Detect which cell encompasses the target text, then output its (x, y) center coordinate. 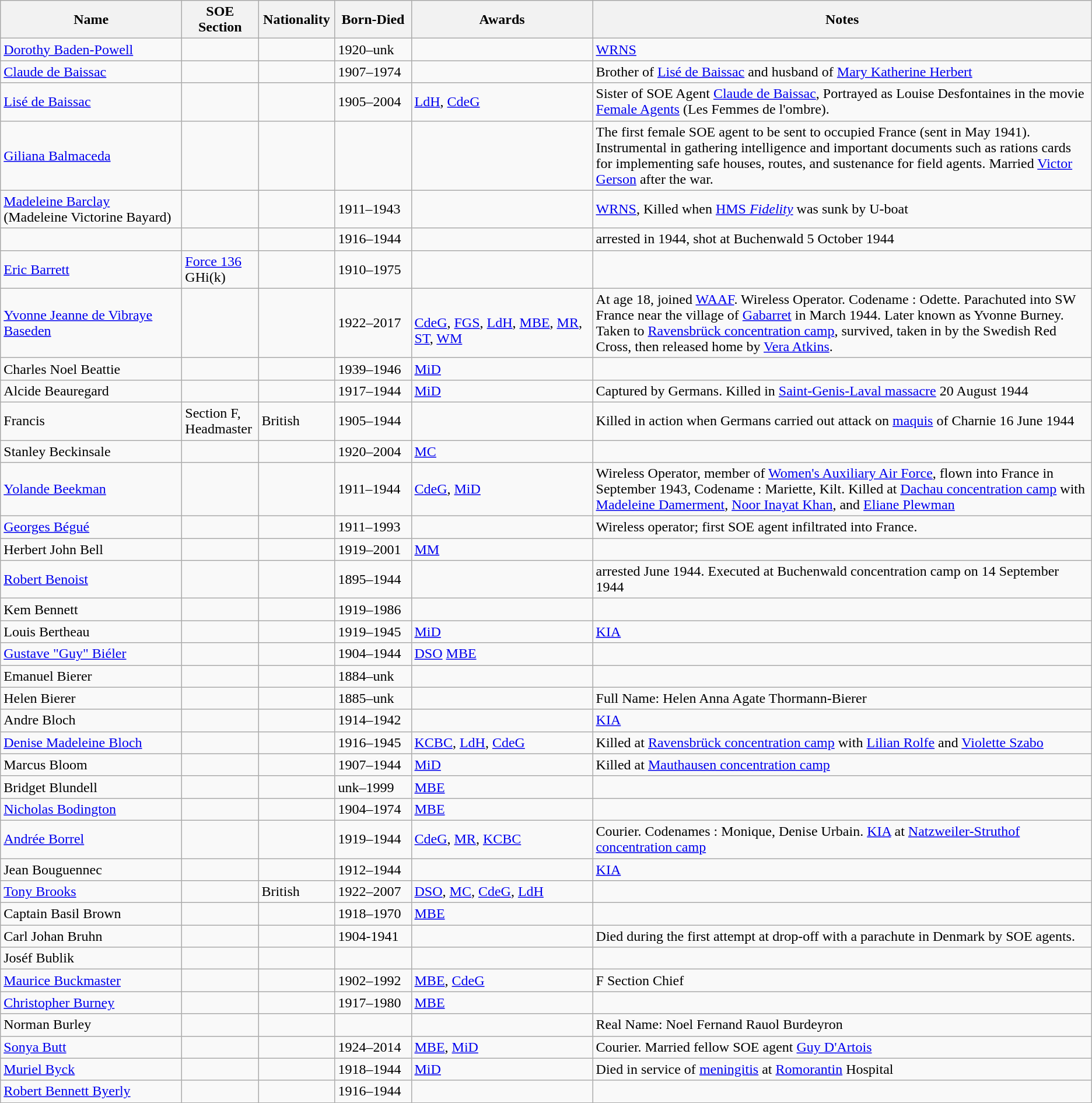
Force 136 GHi(k) (220, 269)
Christopher Burney (91, 1003)
Norman Burley (91, 1025)
1904–1944 (373, 654)
Eric Barrett (91, 269)
Andrée Borrel (91, 839)
DSO, MC, CdeG, LdH (502, 892)
Courier. Codenames : Monique, Denise Urbain. KIA at Natzweiler-Struthof concentration camp (842, 839)
Charles Noel Beattie (91, 369)
Robert Bennett Byerly (91, 1091)
1904–1974 (373, 809)
1907–1974 (373, 72)
1910–1975 (373, 269)
Born-Died (373, 20)
Nationality (296, 20)
MM (502, 549)
Full Name: Helen Anna Agate Thormann-Bierer (842, 698)
Claude de Baissac (91, 72)
Muriel Byck (91, 1069)
Died in service of meningitis at Romorantin Hospital (842, 1069)
1904-1941 (373, 936)
Denise Madeleine Bloch (91, 743)
Yvonne Jeanne de Vibraye Baseden (91, 323)
Emanuel Bierer (91, 676)
Section F, Headmaster (220, 421)
Francis (91, 421)
MC (502, 451)
Courier. Married fellow SOE agent Guy D'Artois (842, 1047)
Gustave "Guy" Biéler (91, 654)
Alcide Beauregard (91, 391)
1918–1970 (373, 914)
1911–1993 (373, 527)
CdeG, FGS, LdH, MBE, MR, ST, WM (502, 323)
Kem Bennett (91, 610)
1905–2004 (373, 101)
1911–1944 (373, 489)
Captain Basil Brown (91, 914)
arrested in 1944, shot at Buchenwald 5 October 1944 (842, 239)
Andre Bloch (91, 720)
1939–1946 (373, 369)
Stanley Beckinsale (91, 451)
1917–1944 (373, 391)
Lisé de Baissac (91, 101)
WRNS (842, 50)
Dorothy Baden-Powell (91, 50)
Carl Johan Bruhn (91, 936)
Name (91, 20)
1907–1944 (373, 765)
Wireless operator; first SOE agent infiltrated into France. (842, 527)
Awards (502, 20)
1919–2001 (373, 549)
arrested June 1944. Executed at Buchenwald concentration camp on 14 September 1944 (842, 580)
Killed at Ravensbrück concentration camp with Lilian Rolfe and Violette Szabo (842, 743)
unk–1999 (373, 787)
1919–1944 (373, 839)
KCBC, LdH, CdeG (502, 743)
Sister of SOE Agent Claude de Baissac, Portrayed as Louise Desfontaines in the movie Female Agents (Les Femmes de l'ombre). (842, 101)
Robert Benoist (91, 580)
1905–1944 (373, 421)
CdeG, MR, KCBC (502, 839)
1924–2014 (373, 1047)
1895–1944 (373, 580)
Maurice Buckmaster (91, 981)
Nicholas Bodington (91, 809)
CdeG, MiD (502, 489)
1922–2017 (373, 323)
1911–1943 (373, 209)
1916–1945 (373, 743)
Yolande Beekman (91, 489)
Killed in action when Germans carried out attack on maquis of Charnie 16 June 1944 (842, 421)
F Section Chief (842, 981)
Died during the first attempt at drop-off with a parachute in Denmark by SOE agents. (842, 936)
Sonya Butt (91, 1047)
1918–1944 (373, 1069)
1917–1980 (373, 1003)
1919–1945 (373, 632)
Brother of Lisé de Baissac and husband of Mary Katherine Herbert (842, 72)
1912–1944 (373, 870)
1902–1992 (373, 981)
SOE Section (220, 20)
1884–unk (373, 676)
1914–1942 (373, 720)
Louis Bertheau (91, 632)
Joséf Bublik (91, 958)
Tony Brooks (91, 892)
MBE, CdeG (502, 981)
MBE, MiD (502, 1047)
Madeleine Barclay (Madeleine Victorine Bayard) (91, 209)
1919–1986 (373, 610)
Giliana Balmaceda (91, 155)
1920–unk (373, 50)
1920–2004 (373, 451)
1885–unk (373, 698)
Notes (842, 20)
1922–2007 (373, 892)
Killed at Mauthausen concentration camp (842, 765)
Georges Bégué (91, 527)
LdH, CdeG (502, 101)
Real Name: Noel Fernand Rauol Burdeyron (842, 1025)
Herbert John Bell (91, 549)
WRNS, Killed when HMS Fidelity was sunk by U-boat (842, 209)
Bridget Blundell (91, 787)
Helen Bierer (91, 698)
Marcus Bloom (91, 765)
DSO MBE (502, 654)
Captured by Germans. Killed in Saint-Genis-Laval massacre 20 August 1944 (842, 391)
Jean Bouguennec (91, 870)
